Determine the [X, Y] coordinate at the center of the cell enclosing the given text.  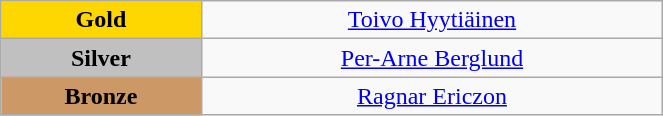
Ragnar Ericzon [432, 96]
Bronze [101, 96]
Gold [101, 20]
Per-Arne Berglund [432, 58]
Toivo Hyytiäinen [432, 20]
Silver [101, 58]
